Provide the [X, Y] coordinate of the cell's center where the given text is located.  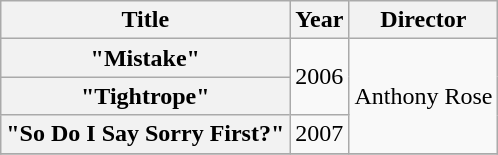
2006 [320, 77]
Anthony Rose [424, 96]
"Tightrope" [146, 96]
"So Do I Say Sorry First?" [146, 134]
Director [424, 20]
Year [320, 20]
Title [146, 20]
"Mistake" [146, 58]
2007 [320, 134]
